Find where the given text appears and provide that cell's center as (x, y) coordinate. 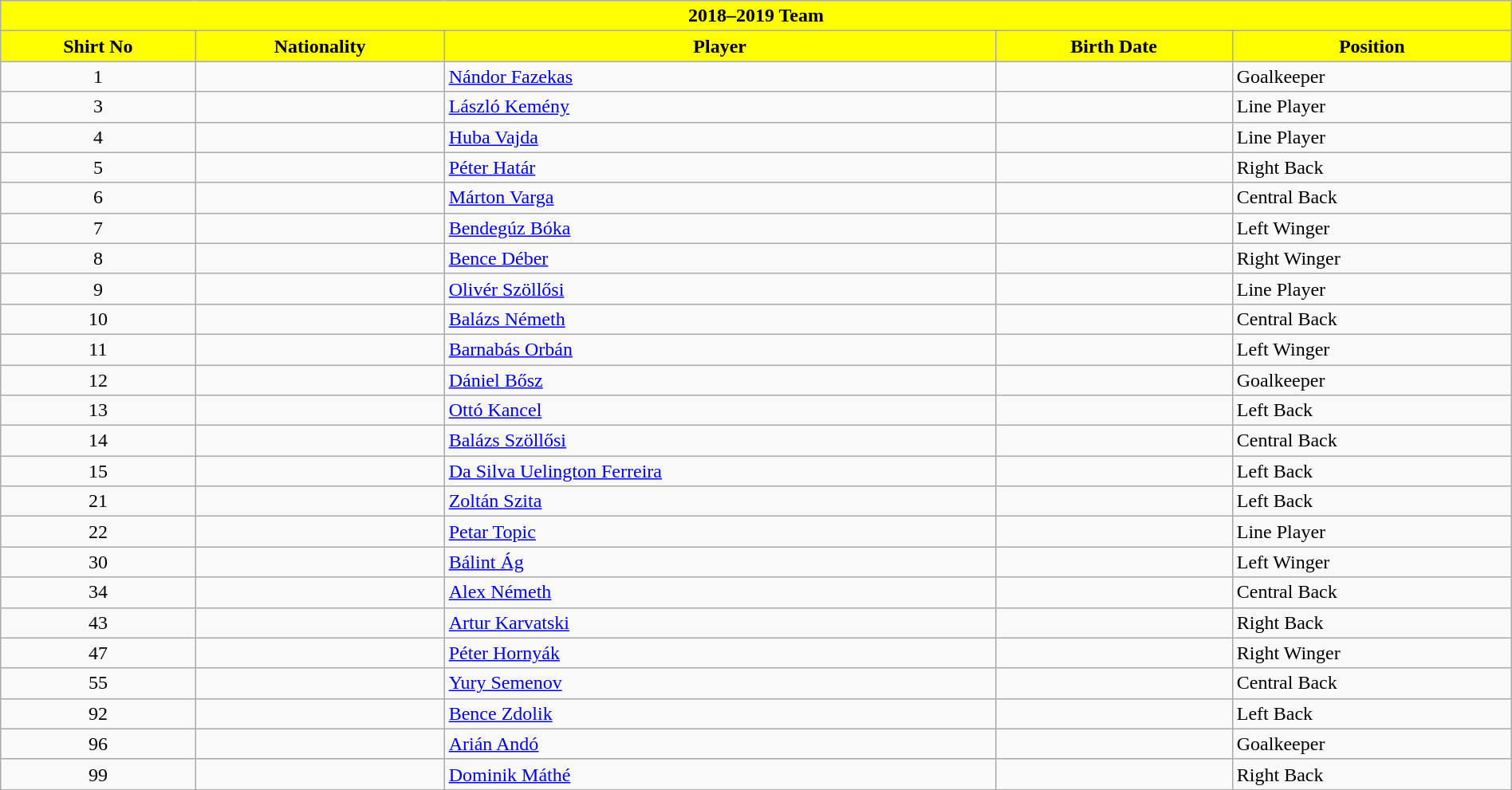
30 (98, 562)
Péter Határ (719, 167)
15 (98, 471)
12 (98, 380)
1 (98, 77)
Arián Andó (719, 744)
Birth Date (1113, 46)
Balázs Szöllősi (719, 441)
99 (98, 774)
Olivér Szöllősi (719, 289)
4 (98, 137)
Player (719, 46)
Dániel Bősz (719, 380)
Ottó Kancel (719, 411)
47 (98, 653)
Bálint Ág (719, 562)
Bence Zdolik (719, 713)
László Kemény (719, 107)
Márton Varga (719, 198)
Barnabás Orbán (719, 349)
6 (98, 198)
2018–2019 Team (756, 16)
92 (98, 713)
7 (98, 228)
13 (98, 411)
Huba Vajda (719, 137)
21 (98, 501)
9 (98, 289)
Nationality (320, 46)
Alex Németh (719, 592)
5 (98, 167)
Da Silva Uelington Ferreira (719, 471)
Bence Déber (719, 258)
96 (98, 744)
11 (98, 349)
Position (1372, 46)
Shirt No (98, 46)
10 (98, 319)
55 (98, 683)
34 (98, 592)
Nándor Fazekas (719, 77)
Dominik Máthé (719, 774)
Balázs Németh (719, 319)
22 (98, 532)
Petar Topic (719, 532)
3 (98, 107)
Zoltán Szita (719, 501)
8 (98, 258)
Péter Hornyák (719, 653)
Bendegúz Bóka (719, 228)
14 (98, 441)
Yury Semenov (719, 683)
43 (98, 623)
Artur Karvatski (719, 623)
